Provide the (X, Y) coordinate of the cell's center where the given text is located.  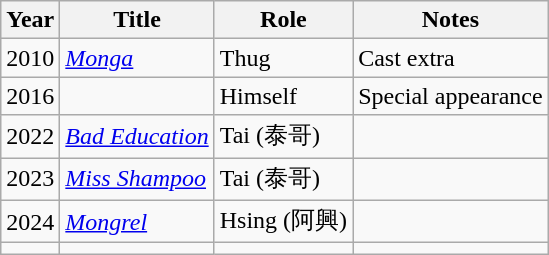
Thug (283, 58)
Special appearance (451, 96)
Hsing (阿興) (283, 222)
Notes (451, 20)
2016 (30, 96)
2022 (30, 136)
Bad Education (137, 136)
2010 (30, 58)
Role (283, 20)
2023 (30, 180)
Year (30, 20)
Cast extra (451, 58)
Mongrel (137, 222)
Title (137, 20)
Monga (137, 58)
Himself (283, 96)
2024 (30, 222)
Miss Shampoo (137, 180)
